From the cell containing the given text, extract its center point as (x, y) coordinate. 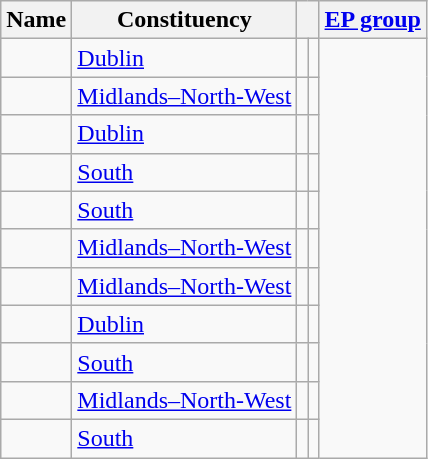
Name (36, 20)
EP group (372, 20)
Constituency (184, 20)
